Return [X, Y] of the center of cell containing provided text 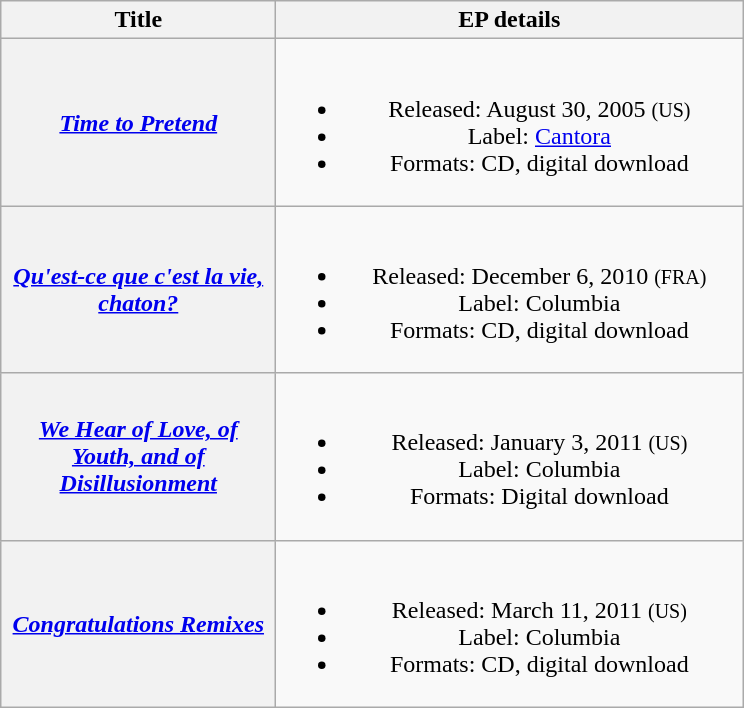
Time to Pretend [138, 122]
Released: August 30, 2005 (US)Label: CantoraFormats: CD, digital download [510, 122]
Released: January 3, 2011 (US)Label: ColumbiaFormats: Digital download [510, 456]
We Hear of Love, of Youth, and of Disillusionment [138, 456]
Released: March 11, 2011 (US)Label: ColumbiaFormats: CD, digital download [510, 624]
Title [138, 20]
EP details [510, 20]
Qu'est-ce que c'est la vie, chaton? [138, 290]
Congratulations Remixes [138, 624]
Released: December 6, 2010 (FRA)Label: ColumbiaFormats: CD, digital download [510, 290]
